Find where the given text appears and provide that cell's center as [x, y] coordinate. 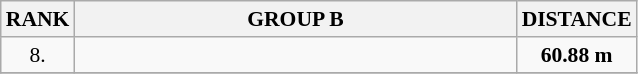
RANK [38, 19]
DISTANCE [577, 19]
60.88 m [577, 55]
GROUP B [295, 19]
8. [38, 55]
